Scan for the cell matching the given text and deliver its [X, Y] coordinate at center. 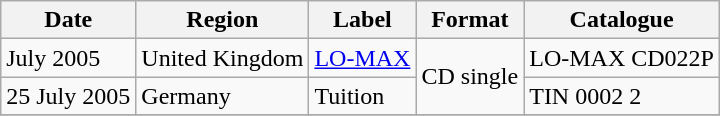
CD single [470, 77]
July 2005 [68, 58]
Label [362, 20]
Region [222, 20]
Catalogue [622, 20]
Date [68, 20]
LO-MAX CD022P [622, 58]
Tuition [362, 96]
LO-MAX [362, 58]
Germany [222, 96]
TIN 0002 2 [622, 96]
Format [470, 20]
25 July 2005 [68, 96]
United Kingdom [222, 58]
